Locate the cell with the specified text and output its (X, Y) center coordinate. 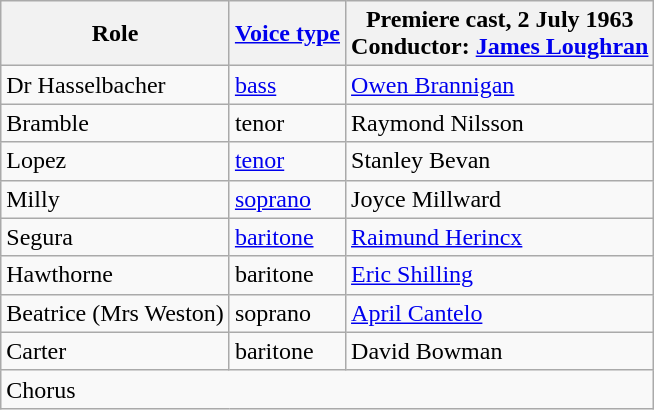
Owen Brannigan (500, 85)
David Bowman (500, 351)
bass (287, 85)
Eric Shilling (500, 275)
Dr Hasselbacher (116, 85)
Premiere cast, 2 July 1963Conductor: James Loughran (500, 34)
Bramble (116, 123)
Voice type (287, 34)
Hawthorne (116, 275)
Lopez (116, 161)
Raymond Nilsson (500, 123)
Chorus (328, 389)
Joyce Millward (500, 199)
Milly (116, 199)
Role (116, 34)
Carter (116, 351)
Beatrice (Mrs Weston) (116, 313)
Stanley Bevan (500, 161)
Raimund Herincx (500, 237)
April Cantelo (500, 313)
Segura (116, 237)
